Provide the (x, y) coordinate of the cell's center where the given text is located.  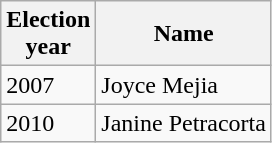
Joyce Mejia (184, 85)
2010 (48, 123)
Electionyear (48, 34)
Janine Petracorta (184, 123)
Name (184, 34)
2007 (48, 85)
